Pinpoint the cell where the given text exists, returning its [X, Y] midpoint coordinate. 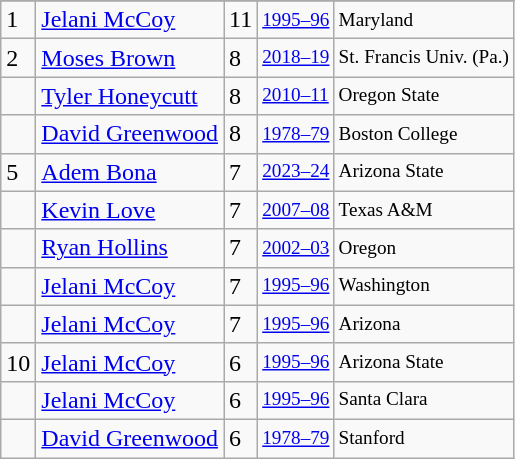
2007–08 [296, 210]
11 [241, 20]
2023–24 [296, 172]
Texas A&M [424, 210]
2 [18, 58]
Stanford [424, 438]
Adem Bona [130, 172]
Moses Brown [130, 58]
Kevin Love [130, 210]
10 [18, 362]
2002–03 [296, 248]
Arizona [424, 324]
Boston College [424, 134]
2010–11 [296, 96]
Ryan Hollins [130, 248]
Washington [424, 286]
1 [18, 20]
5 [18, 172]
Tyler Honeycutt [130, 96]
Oregon State [424, 96]
2018–19 [296, 58]
Oregon [424, 248]
Maryland [424, 20]
Santa Clara [424, 400]
St. Francis Univ. (Pa.) [424, 58]
